Extract the [X, Y] coordinate from the center of the cell holding the provided text.  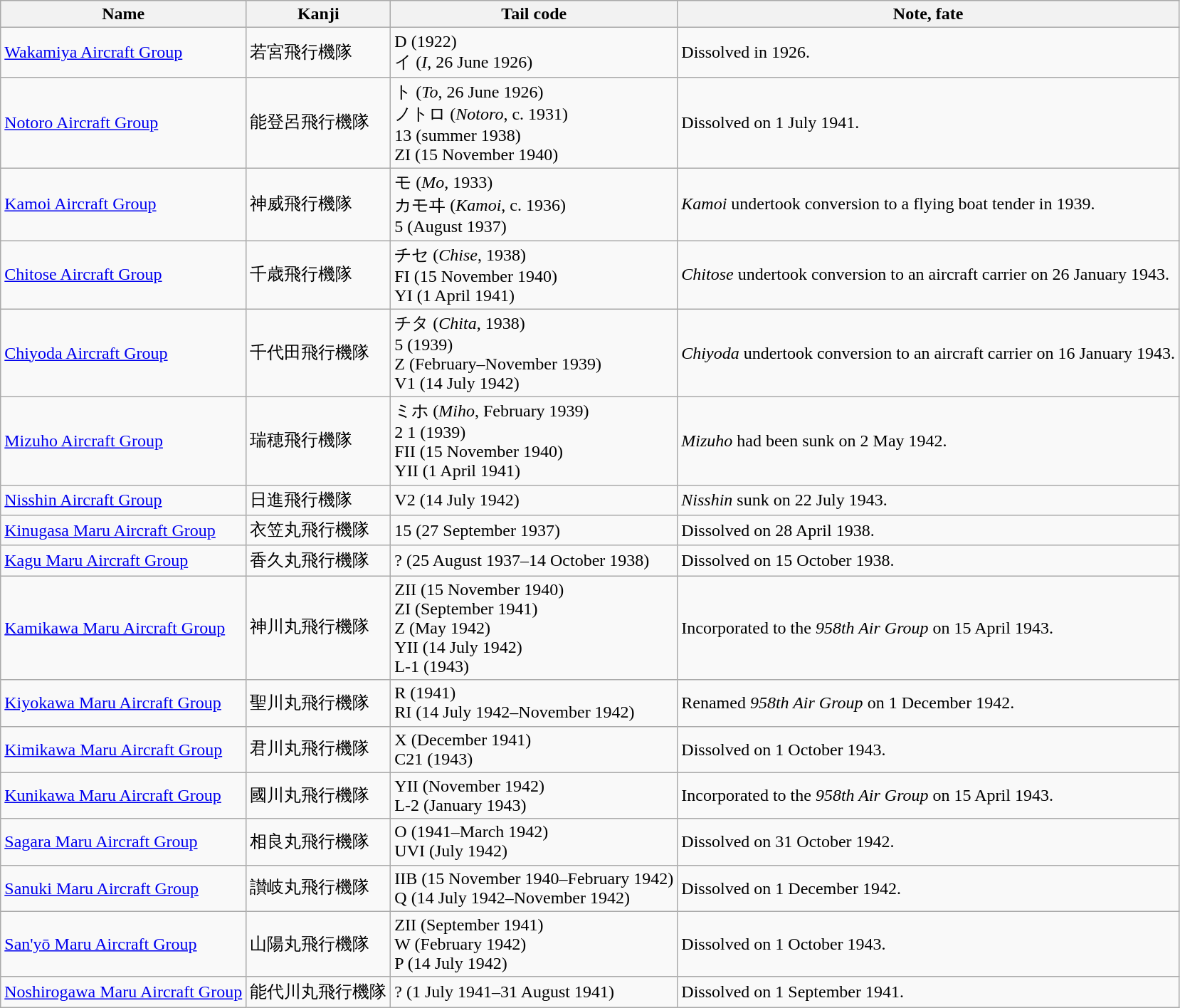
Chiyoda Aircraft Group [124, 353]
讃岐丸飛行機隊 [319, 888]
相良丸飛行機隊 [319, 841]
San'yō Maru Aircraft Group [124, 944]
Mizuho had been sunk on 2 May 1942. [928, 441]
Sanuki Maru Aircraft Group [124, 888]
Kamoi Aircraft Group [124, 204]
Kamoi undertook conversion to a flying boat tender in 1939. [928, 204]
YII (November 1942)L-2 (January 1943) [534, 796]
Mizuho Aircraft Group [124, 441]
IIB (15 November 1940–February 1942)Q (14 July 1942–November 1942) [534, 888]
O (1941–March 1942)UVI (July 1942) [534, 841]
Dissolved on 1 July 1941. [928, 122]
Sagara Maru Aircraft Group [124, 841]
D (1922)イ (I, 26 June 1926) [534, 53]
Kinugasa Maru Aircraft Group [124, 531]
Tail code [534, 14]
若宮飛行機隊 [319, 53]
香久丸飛行機隊 [319, 561]
Dissolved on 31 October 1942. [928, 841]
チセ (Chise, 1938)FI (15 November 1940)YI (1 April 1941) [534, 275]
Chitose Aircraft Group [124, 275]
千代田飛行機隊 [319, 353]
Kagu Maru Aircraft Group [124, 561]
Dissolved on 15 October 1938. [928, 561]
衣笠丸飛行機隊 [319, 531]
Nisshin Aircraft Group [124, 500]
Chiyoda undertook conversion to an aircraft carrier on 16 January 1943. [928, 353]
Renamed 958th Air Group on 1 December 1942. [928, 703]
聖川丸飛行機隊 [319, 703]
Dissolved on 1 December 1942. [928, 888]
ZII (September 1941)W (February 1942)P (14 July 1942) [534, 944]
Noshirogawa Maru Aircraft Group [124, 992]
Dissolved on 28 April 1938. [928, 531]
Kimikawa Maru Aircraft Group [124, 749]
千歳飛行機隊 [319, 275]
能代川丸飛行機隊 [319, 992]
瑞穂飛行機隊 [319, 441]
Wakamiya Aircraft Group [124, 53]
チタ (Chita, 1938)5 (1939)Z (February–November 1939)V1 (14 July 1942) [534, 353]
日進飛行機隊 [319, 500]
能登呂飛行機隊 [319, 122]
Name [124, 14]
Kamikawa Maru Aircraft Group [124, 628]
Notoro Aircraft Group [124, 122]
神川丸飛行機隊 [319, 628]
Kanji [319, 14]
神威飛行機隊 [319, 204]
山陽丸飛行機隊 [319, 944]
Dissolved on 1 September 1941. [928, 992]
君川丸飛行機隊 [319, 749]
Note, fate [928, 14]
Dissolved in 1926. [928, 53]
? (25 August 1937–14 October 1938) [534, 561]
ト (To, 26 June 1926)ノトロ (Notoro, c. 1931)13 (summer 1938)ZI (15 November 1940) [534, 122]
15 (27 September 1937) [534, 531]
Nisshin sunk on 22 July 1943. [928, 500]
V2 (14 July 1942) [534, 500]
モ (Mo, 1933)カモヰ (Kamoi, c. 1936)5 (August 1937) [534, 204]
ミホ (Miho, February 1939)2 1 (1939)FII (15 November 1940)YII (1 April 1941) [534, 441]
R (1941)RI (14 July 1942–November 1942) [534, 703]
Kiyokawa Maru Aircraft Group [124, 703]
Chitose undertook conversion to an aircraft carrier on 26 January 1943. [928, 275]
X (December 1941)C21 (1943) [534, 749]
Kunikawa Maru Aircraft Group [124, 796]
國川丸飛行機隊 [319, 796]
? (1 July 1941–31 August 1941) [534, 992]
ZII (15 November 1940)ZI (September 1941)Z (May 1942)YII (14 July 1942)L-1 (1943) [534, 628]
